Pinpoint the cell where the given text exists, returning its [X, Y] midpoint coordinate. 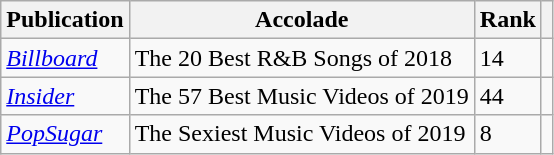
The Sexiest Music Videos of 2019 [302, 134]
Rank [508, 20]
Insider [65, 96]
Publication [65, 20]
44 [508, 96]
14 [508, 58]
The 57 Best Music Videos of 2019 [302, 96]
Accolade [302, 20]
The 20 Best R&B Songs of 2018 [302, 58]
PopSugar [65, 134]
8 [508, 134]
Billboard [65, 58]
